Return (x, y) of the center of cell containing provided text 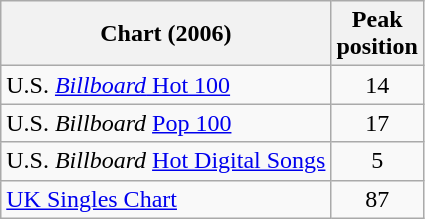
87 (377, 199)
Chart (2006) (166, 34)
U.S. Billboard Pop 100 (166, 123)
5 (377, 161)
17 (377, 123)
U.S. Billboard Hot 100 (166, 85)
U.S. Billboard Hot Digital Songs (166, 161)
UK Singles Chart (166, 199)
Peakposition (377, 34)
14 (377, 85)
